Capture the cell that displays the provided text and extract its [X, Y] central coordinate. 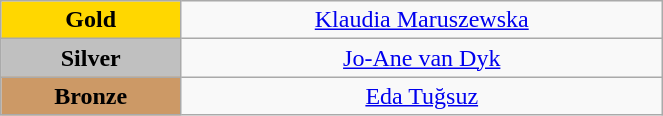
Jo-Ane van Dyk [422, 58]
Gold [91, 20]
Eda Tuğsuz [422, 96]
Klaudia Maruszewska [422, 20]
Silver [91, 58]
Bronze [91, 96]
